Provide the [X, Y] coordinate of the cell's center where the given text is located.  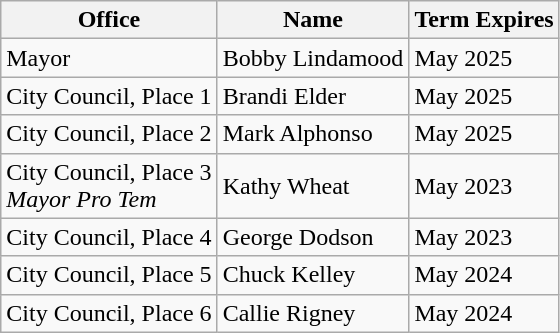
Bobby Lindamood [313, 58]
George Dodson [313, 237]
Brandi Elder [313, 96]
City Council, Place 1 [109, 96]
City Council, Place 6 [109, 313]
Chuck Kelley [313, 275]
Kathy Wheat [313, 186]
Mayor [109, 58]
City Council, Place 4 [109, 237]
City Council, Place 5 [109, 275]
Callie Rigney [313, 313]
City Council, Place 2 [109, 134]
Mark Alphonso [313, 134]
Office [109, 20]
Name [313, 20]
Term Expires [484, 20]
City Council, Place 3Mayor Pro Tem [109, 186]
